Output the [X, Y] coordinate of the center of the cell containing the given text.  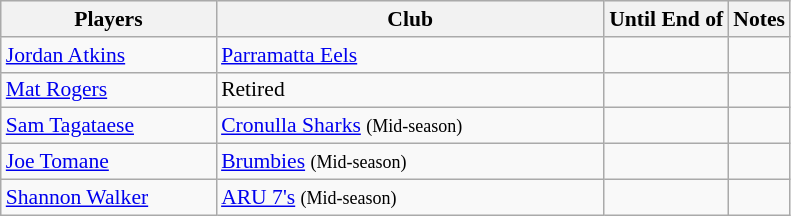
Shannon Walker [108, 197]
Until End of [666, 19]
Sam Tagataese [108, 126]
Joe Tomane [108, 162]
Mat Rogers [108, 90]
Retired [410, 90]
ARU 7's (Mid-season) [410, 197]
Players [108, 19]
Jordan Atkins [108, 55]
Club [410, 19]
Notes [759, 19]
Cronulla Sharks (Mid-season) [410, 126]
Brumbies (Mid-season) [410, 162]
Parramatta Eels [410, 55]
